Determine the [X, Y] coordinate at the center of the cell enclosing the given text.  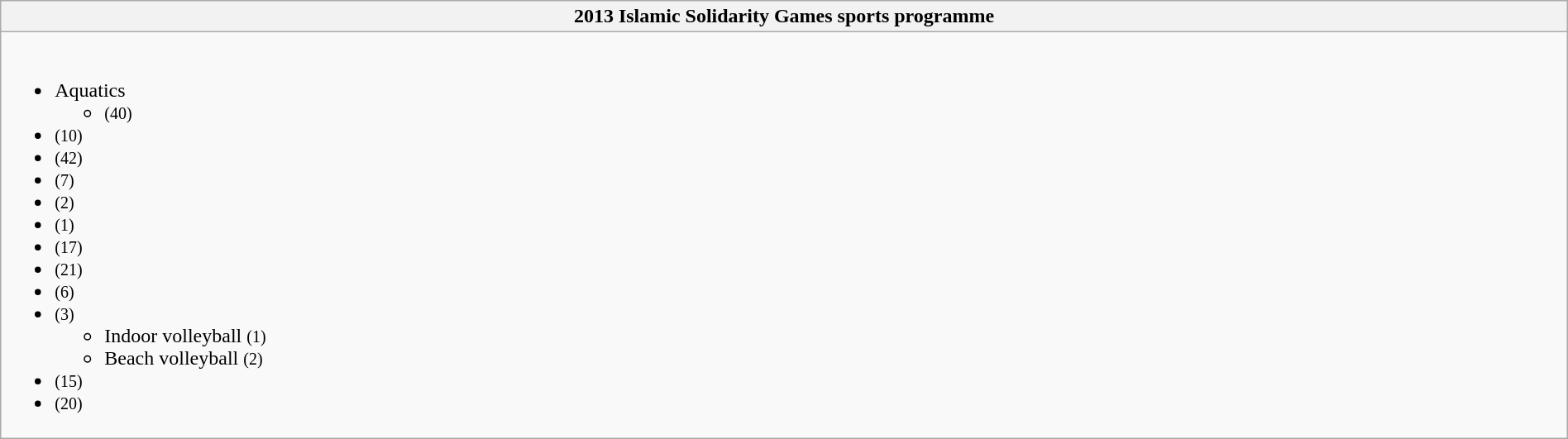
2013 Islamic Solidarity Games sports programme [784, 17]
Aquatics (40) (10) (42) (7) (2) (1) (17) (21) (6) (3)Indoor volleyball (1)Beach volleyball (2) (15) (20) [784, 235]
